Scan for the cell matching the given text and deliver its [x, y] coordinate at center. 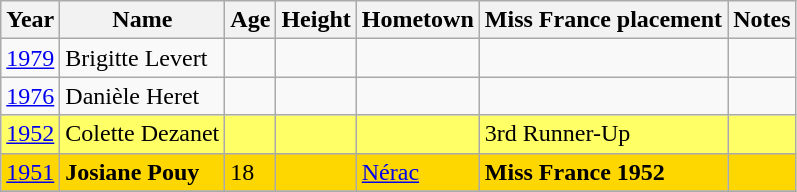
Colette Dezanet [142, 134]
1952 [30, 134]
Age [250, 20]
Miss France 1952 [603, 172]
Hometown [418, 20]
Josiane Pouy [142, 172]
Notes [762, 20]
Name [142, 20]
1951 [30, 172]
Danièle Heret [142, 96]
Brigitte Levert [142, 58]
18 [250, 172]
Nérac [418, 172]
Year [30, 20]
Height [316, 20]
Miss France placement [603, 20]
3rd Runner-Up [603, 134]
1976 [30, 96]
1979 [30, 58]
